Determine the [x, y] coordinate at the center of the cell enclosing the given text.  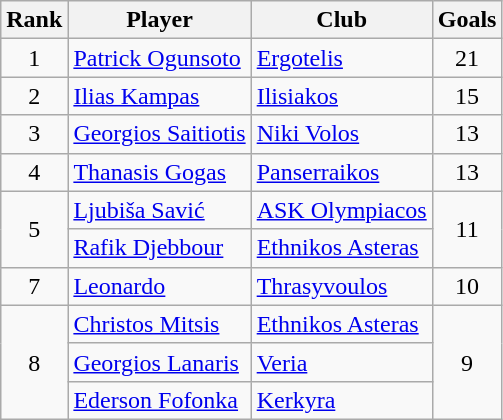
Christos Mitsis [160, 324]
Ederson Fofonka [160, 400]
9 [467, 362]
Leonardo [160, 286]
Panserraikos [342, 172]
4 [34, 172]
Ergotelis [342, 58]
7 [34, 286]
10 [467, 286]
3 [34, 134]
15 [467, 96]
Ilisiakos [342, 96]
Thrasyvoulos [342, 286]
21 [467, 58]
2 [34, 96]
ASK Olympiacos [342, 210]
Veria [342, 362]
Georgios Saitiotis [160, 134]
Ljubiša Savić [160, 210]
Niki Volos [342, 134]
Rank [34, 20]
8 [34, 362]
Patrick Ogunsoto [160, 58]
Kerkyra [342, 400]
Thanasis Gogas [160, 172]
11 [467, 229]
5 [34, 229]
Georgios Lanaris [160, 362]
1 [34, 58]
Club [342, 20]
Ilias Kampas [160, 96]
Player [160, 20]
Rafik Djebbour [160, 248]
Goals [467, 20]
